From the cell containing the given text, extract its center point as (x, y) coordinate. 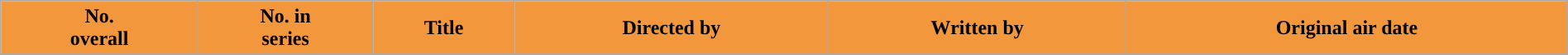
Directed by (672, 28)
No.overall (99, 28)
Title (443, 28)
Written by (978, 28)
No. inseries (285, 28)
Original air date (1347, 28)
